Pinpoint the cell where the given text exists, returning its [X, Y] midpoint coordinate. 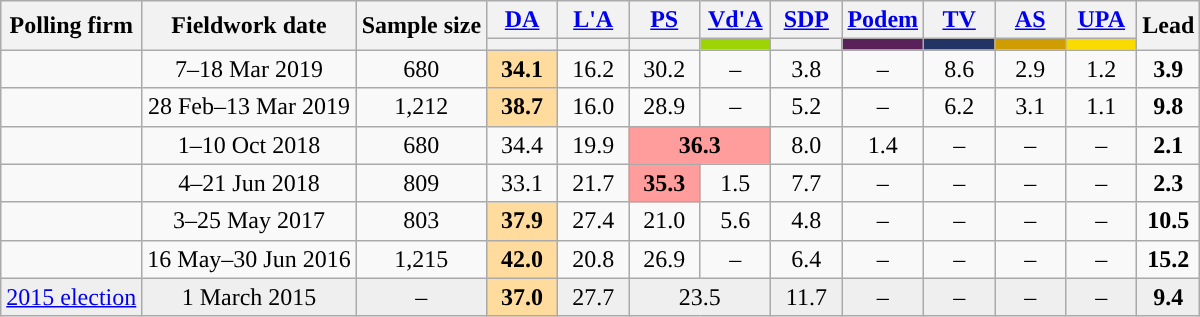
Fieldwork date [249, 26]
16.2 [594, 69]
36.3 [700, 145]
20.8 [594, 259]
2.1 [1168, 145]
1.2 [1102, 69]
1,215 [421, 259]
1.4 [883, 145]
Vd'A [736, 20]
9.4 [1168, 297]
L'A [594, 20]
7.7 [806, 183]
34.4 [522, 145]
1.1 [1102, 107]
16 May–30 Jun 2016 [249, 259]
1,212 [421, 107]
11.7 [806, 297]
2015 election [72, 297]
27.4 [594, 221]
4.8 [806, 221]
6.4 [806, 259]
1.5 [736, 183]
8.6 [960, 69]
3.9 [1168, 69]
37.0 [522, 297]
2.9 [1030, 69]
6.2 [960, 107]
38.7 [522, 107]
16.0 [594, 107]
15.2 [1168, 259]
8.0 [806, 145]
TV [960, 20]
3.1 [1030, 107]
27.7 [594, 297]
Polling firm [72, 26]
803 [421, 221]
1 March 2015 [249, 297]
2.3 [1168, 183]
34.1 [522, 69]
Sample size [421, 26]
30.2 [664, 69]
9.8 [1168, 107]
10.5 [1168, 221]
42.0 [522, 259]
5.2 [806, 107]
AS [1030, 20]
1–10 Oct 2018 [249, 145]
809 [421, 183]
28 Feb–13 Mar 2019 [249, 107]
Podem [883, 20]
UPA [1102, 20]
37.9 [522, 221]
3.8 [806, 69]
26.9 [664, 259]
7–18 Mar 2019 [249, 69]
SDP [806, 20]
PS [664, 20]
19.9 [594, 145]
5.6 [736, 221]
35.3 [664, 183]
Lead [1168, 26]
23.5 [700, 297]
28.9 [664, 107]
33.1 [522, 183]
21.0 [664, 221]
3–25 May 2017 [249, 221]
DA [522, 20]
4–21 Jun 2018 [249, 183]
21.7 [594, 183]
